Extract the (X, Y) coordinate from the center of the cell holding the provided text.  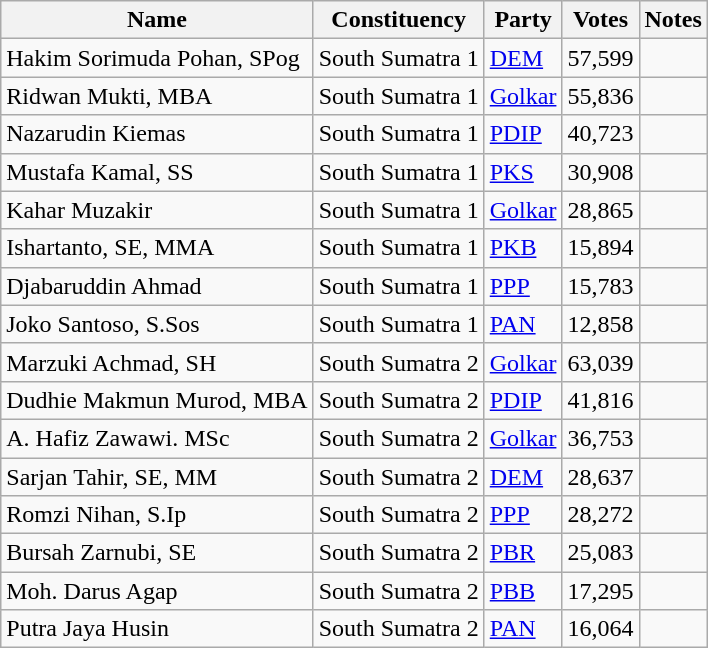
Dudhie Makmun Murod, MBA (157, 400)
Djabaruddin Ahmad (157, 286)
41,816 (600, 400)
57,599 (600, 58)
A. Hafiz Zawawi. MSc (157, 438)
Notes (673, 20)
Mustafa Kamal, SS (157, 172)
Joko Santoso, S.Sos (157, 324)
15,783 (600, 286)
Moh. Darus Agap (157, 591)
55,836 (600, 96)
Ishartanto, SE, MMA (157, 248)
Sarjan Tahir, SE, MM (157, 477)
Marzuki Achmad, SH (157, 362)
Constituency (398, 20)
30,908 (600, 172)
28,637 (600, 477)
17,295 (600, 591)
PKB (523, 248)
36,753 (600, 438)
PBB (523, 591)
16,064 (600, 629)
Hakim Sorimuda Pohan, SPog (157, 58)
12,858 (600, 324)
25,083 (600, 553)
Ridwan Mukti, MBA (157, 96)
Bursah Zarnubi, SE (157, 553)
Votes (600, 20)
Party (523, 20)
Romzi Nihan, S.Ip (157, 515)
28,272 (600, 515)
Name (157, 20)
15,894 (600, 248)
PBR (523, 553)
40,723 (600, 134)
63,039 (600, 362)
28,865 (600, 210)
Putra Jaya Husin (157, 629)
Nazarudin Kiemas (157, 134)
PKS (523, 172)
Kahar Muzakir (157, 210)
